Capture the cell that displays the provided text and extract its (x, y) central coordinate. 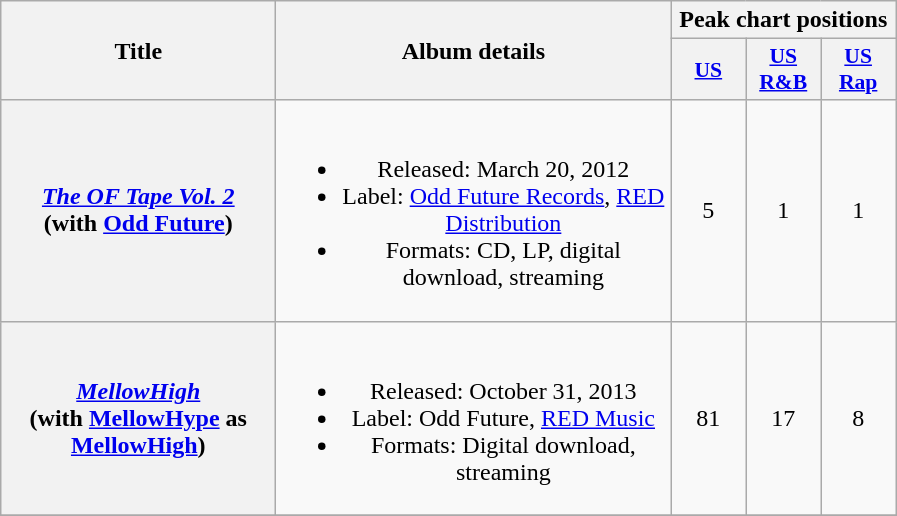
Album details (474, 50)
Peak chart positions (784, 20)
5 (708, 210)
The OF Tape Vol. 2(with Odd Future) (138, 210)
Released: March 20, 2012Label: Odd Future Records, RED DistributionFormats: CD, LP, digital download, streaming (474, 210)
USR&B (784, 70)
8 (858, 418)
MellowHigh(with MellowHype as MellowHigh) (138, 418)
US (708, 70)
81 (708, 418)
Released: October 31, 2013Label: Odd Future, RED MusicFormats: Digital download, streaming (474, 418)
USRap (858, 70)
Title (138, 50)
17 (784, 418)
